Extract the [X, Y] coordinate from the center of the cell holding the provided text.  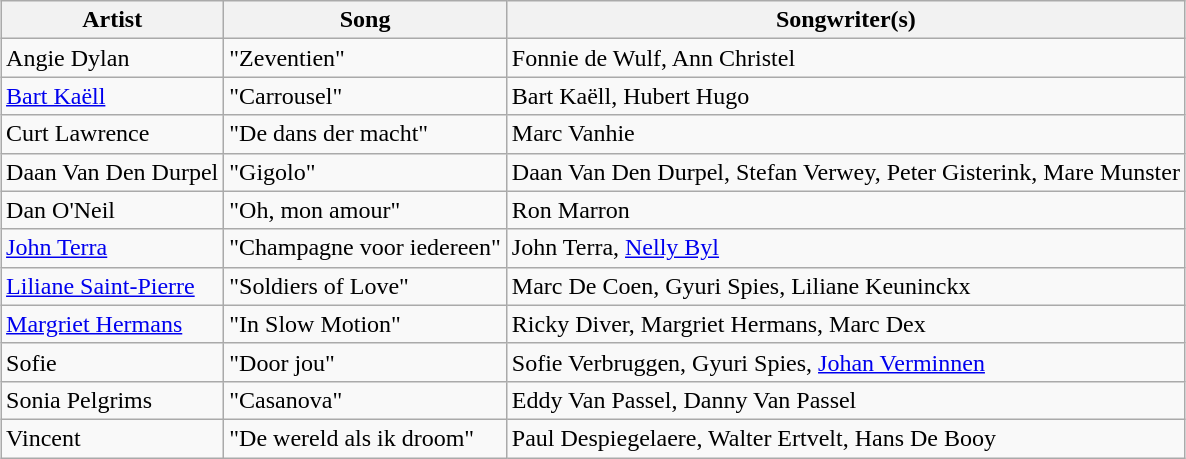
John Terra [112, 248]
Liliane Saint-Pierre [112, 286]
Curt Lawrence [112, 134]
"Gigolo" [366, 172]
Angie Dylan [112, 58]
Margriet Hermans [112, 324]
Dan O'Neil [112, 210]
Daan Van Den Durpel, Stefan Verwey, Peter Gisterink, Mare Munster [846, 172]
Song [366, 20]
"Champagne voor iedereen" [366, 248]
Fonnie de Wulf, Ann Christel [846, 58]
"Oh, mon amour" [366, 210]
Ricky Diver, Margriet Hermans, Marc Dex [846, 324]
Vincent [112, 438]
Ron Marron [846, 210]
"Door jou" [366, 362]
Sonia Pelgrims [112, 400]
"Soldiers of Love" [366, 286]
Bart Kaëll, Hubert Hugo [846, 96]
"De dans der macht" [366, 134]
Sofie Verbruggen, Gyuri Spies, Johan Verminnen [846, 362]
Marc Vanhie [846, 134]
Eddy Van Passel, Danny Van Passel [846, 400]
Marc De Coen, Gyuri Spies, Liliane Keuninckx [846, 286]
Bart Kaëll [112, 96]
Songwriter(s) [846, 20]
"Casanova" [366, 400]
Daan Van Den Durpel [112, 172]
Paul Despiegelaere, Walter Ertvelt, Hans De Booy [846, 438]
John Terra, Nelly Byl [846, 248]
Artist [112, 20]
"De wereld als ik droom" [366, 438]
"In Slow Motion" [366, 324]
"Zeventien" [366, 58]
Sofie [112, 362]
"Carrousel" [366, 96]
